Find where the given text appears and provide that cell's center as (x, y) coordinate. 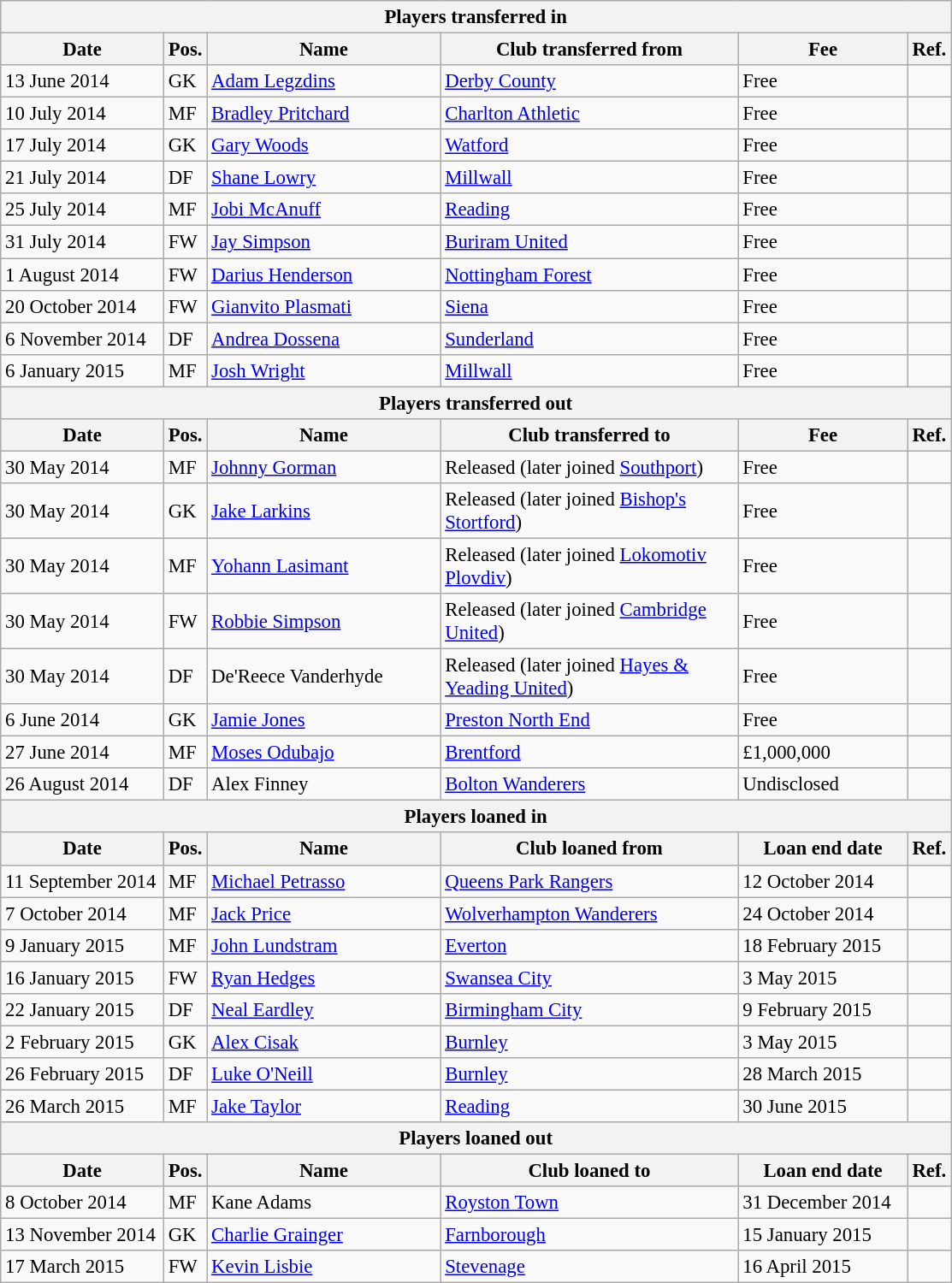
Jay Simpson (323, 242)
Watford (589, 145)
Released (later joined Southport) (589, 467)
Farnborough (589, 1235)
Josh Wright (323, 370)
Kane Adams (323, 1203)
Undisclosed (823, 784)
Siena (589, 306)
Players transferred in (476, 17)
Club loaned to (589, 1171)
John Lundstram (323, 945)
Bradley Pritchard (323, 114)
2 February 2015 (82, 1042)
17 July 2014 (82, 145)
Yohann Lasimant (323, 566)
6 January 2015 (82, 370)
18 February 2015 (823, 945)
8 October 2014 (82, 1203)
Adam Legzdins (323, 81)
Preston North End (589, 720)
25 July 2014 (82, 210)
22 January 2015 (82, 1010)
31 December 2014 (823, 1203)
20 October 2014 (82, 306)
De'Reece Vanderhyde (323, 677)
17 March 2015 (82, 1267)
Darius Henderson (323, 275)
16 January 2015 (82, 978)
Queens Park Rangers (589, 881)
Nottingham Forest (589, 275)
Stevenage (589, 1267)
7 October 2014 (82, 913)
10 July 2014 (82, 114)
Royston Town (589, 1203)
30 June 2015 (823, 1106)
16 April 2015 (823, 1267)
Gianvito Plasmati (323, 306)
31 July 2014 (82, 242)
21 July 2014 (82, 178)
26 March 2015 (82, 1106)
Swansea City (589, 978)
Luke O'Neill (323, 1074)
Jake Taylor (323, 1106)
13 June 2014 (82, 81)
13 November 2014 (82, 1235)
Brentford (589, 753)
Club loaned from (589, 849)
Players loaned in (476, 817)
Jack Price (323, 913)
9 February 2015 (823, 1010)
Players loaned out (476, 1138)
£1,000,000 (823, 753)
Released (later joined Hayes & Yeading United) (589, 677)
Club transferred from (589, 50)
Jobi McAnuff (323, 210)
Ryan Hedges (323, 978)
Derby County (589, 81)
Birmingham City (589, 1010)
Michael Petrasso (323, 881)
Club transferred to (589, 435)
Released (later joined Bishop's Stortford) (589, 511)
Charlie Grainger (323, 1235)
Buriram United (589, 242)
27 June 2014 (82, 753)
Johnny Gorman (323, 467)
Alex Finney (323, 784)
15 January 2015 (823, 1235)
26 August 2014 (82, 784)
Players transferred out (476, 403)
Sunderland (589, 339)
11 September 2014 (82, 881)
28 March 2015 (823, 1074)
Jamie Jones (323, 720)
Shane Lowry (323, 178)
Robbie Simpson (323, 621)
24 October 2014 (823, 913)
1 August 2014 (82, 275)
Everton (589, 945)
12 October 2014 (823, 881)
Alex Cisak (323, 1042)
Bolton Wanderers (589, 784)
Charlton Athletic (589, 114)
6 June 2014 (82, 720)
Kevin Lisbie (323, 1267)
Moses Odubajo (323, 753)
Jake Larkins (323, 511)
26 February 2015 (82, 1074)
Wolverhampton Wanderers (589, 913)
Neal Eardley (323, 1010)
Andrea Dossena (323, 339)
Released (later joined Lokomotiv Plovdiv) (589, 566)
Released (later joined Cambridge United) (589, 621)
9 January 2015 (82, 945)
Gary Woods (323, 145)
6 November 2014 (82, 339)
